Search for the cell housing the specified text and yield its (x, y) center coordinate. 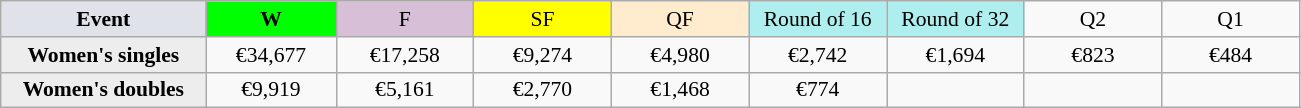
€9,274 (543, 55)
€2,742 (818, 55)
F (405, 19)
€34,677 (271, 55)
€9,919 (271, 90)
€774 (818, 90)
SF (543, 19)
€4,980 (680, 55)
€484 (1231, 55)
W (271, 19)
QF (680, 19)
€1,694 (955, 55)
€823 (1093, 55)
€5,161 (405, 90)
€2,770 (543, 90)
Round of 32 (955, 19)
Women's singles (104, 55)
Women's doubles (104, 90)
Event (104, 19)
€1,468 (680, 90)
Round of 16 (818, 19)
€17,258 (405, 55)
Q1 (1231, 19)
Q2 (1093, 19)
